Extract the [x, y] coordinate from the center of the cell holding the provided text.  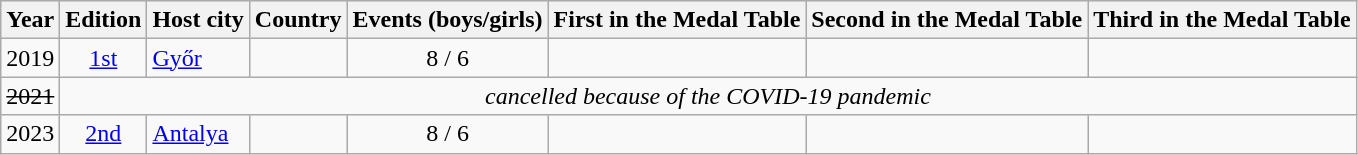
2021 [30, 96]
First in the Medal Table [677, 20]
2nd [104, 134]
1st [104, 58]
Host city [198, 20]
Győr [198, 58]
Second in the Medal Table [947, 20]
2019 [30, 58]
2023 [30, 134]
Edition [104, 20]
cancelled because of the COVID-19 pandemic [708, 96]
Country [298, 20]
Third in the Medal Table [1222, 20]
Antalya [198, 134]
Year [30, 20]
Events (boys/girls) [448, 20]
